For the text-containing cell, return its midpoint in [x, y] coordinate format. 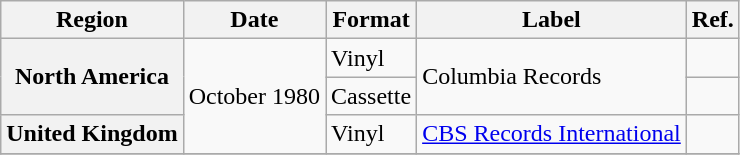
October 1980 [254, 96]
United Kingdom [92, 134]
Format [372, 20]
Ref. [712, 20]
North America [92, 77]
CBS Records International [552, 134]
Date [254, 20]
Region [92, 20]
Label [552, 20]
Cassette [372, 96]
Columbia Records [552, 77]
